Detect which cell encompasses the target text, then output its (x, y) center coordinate. 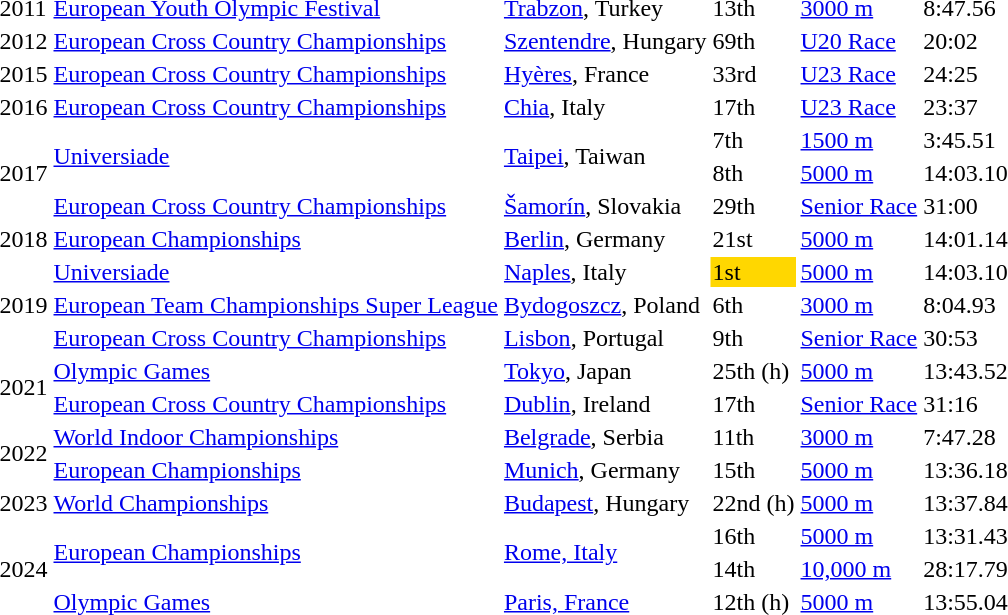
69th (754, 41)
Lisbon, Portugal (605, 338)
16th (754, 536)
Munich, Germany (605, 470)
1500 m (859, 140)
Dublin, Ireland (605, 404)
European Team Championships Super League (276, 305)
Šamorín, Slovakia (605, 206)
6th (754, 305)
Belgrade, Serbia (605, 437)
Bydogoszcz, Poland (605, 305)
U20 Race (859, 41)
Taipei, Taiwan (605, 156)
Berlin, Germany (605, 239)
Szentendre, Hungary (605, 41)
7th (754, 140)
World Indoor Championships (276, 437)
15th (754, 470)
1st (754, 272)
Tokyo, Japan (605, 371)
11th (754, 437)
21st (754, 239)
14th (754, 569)
8th (754, 173)
25th (h) (754, 371)
Budapest, Hungary (605, 503)
World Championships (276, 503)
Rome, Italy (605, 552)
33rd (754, 74)
29th (754, 206)
Chia, Italy (605, 107)
Olympic Games (276, 371)
9th (754, 338)
Hyères, France (605, 74)
Naples, Italy (605, 272)
10,000 m (859, 569)
22nd (h) (754, 503)
